Detect which cell encompasses the target text, then output its (x, y) center coordinate. 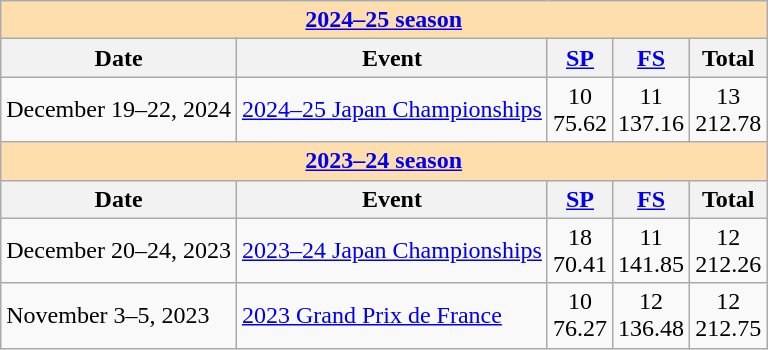
2023–24 season (384, 161)
12 212.75 (728, 316)
December 19–22, 2024 (119, 110)
2024–25 season (384, 20)
12 212.26 (728, 250)
11 141.85 (652, 250)
10 75.62 (580, 110)
2023–24 Japan Championships (392, 250)
13 212.78 (728, 110)
10 76.27 (580, 316)
November 3–5, 2023 (119, 316)
12 136.48 (652, 316)
2023 Grand Prix de France (392, 316)
2024–25 Japan Championships (392, 110)
December 20–24, 2023 (119, 250)
18 70.41 (580, 250)
11 137.16 (652, 110)
